Pinpoint the cell where the given text exists, returning its [x, y] midpoint coordinate. 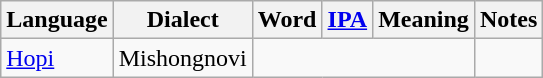
Hopi [57, 58]
IPA [348, 20]
Notes [508, 20]
Word [287, 20]
Mishongnovi [182, 58]
Language [57, 20]
Meaning [424, 20]
Dialect [182, 20]
